Return [X, Y] of the center of cell containing provided text 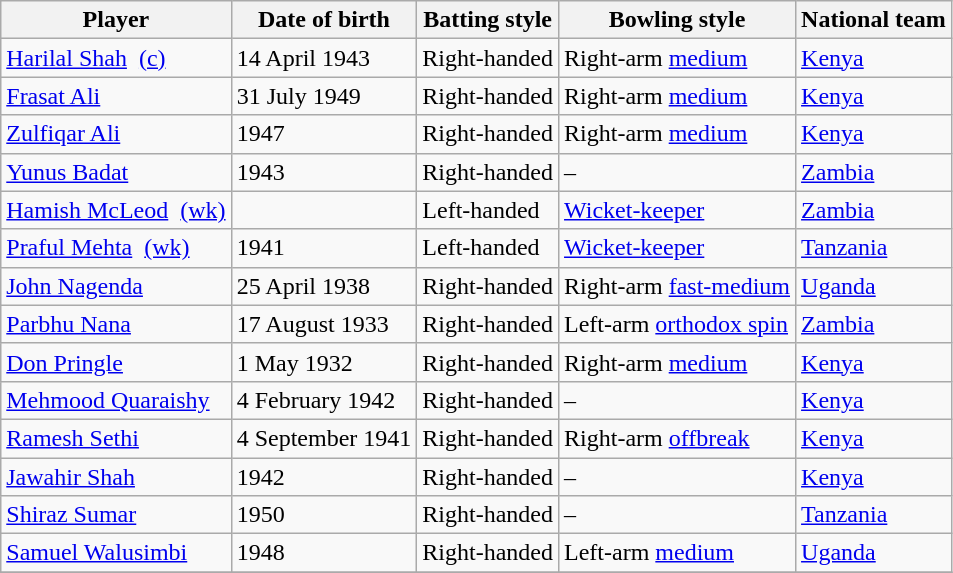
Batting style [488, 20]
Parbhu Nana [116, 324]
4 February 1942 [324, 400]
National team [874, 20]
1 May 1932 [324, 362]
Right-arm offbreak [678, 438]
14 April 1943 [324, 58]
Harilal Shah (c) [116, 58]
Right-arm fast-medium [678, 286]
1948 [324, 553]
Hamish McLeod (wk) [116, 210]
Player [116, 20]
1943 [324, 172]
Yunus Badat [116, 172]
4 September 1941 [324, 438]
17 August 1933 [324, 324]
Shiraz Sumar [116, 515]
1950 [324, 515]
Left-arm medium [678, 553]
1947 [324, 134]
John Nagenda [116, 286]
Date of birth [324, 20]
Ramesh Sethi [116, 438]
Don Pringle [116, 362]
Left-arm orthodox spin [678, 324]
Jawahir Shah [116, 477]
Zulfiqar Ali [116, 134]
Frasat Ali [116, 96]
1941 [324, 248]
1942 [324, 477]
Praful Mehta (wk) [116, 248]
Bowling style [678, 20]
Samuel Walusimbi [116, 553]
31 July 1949 [324, 96]
Mehmood Quaraishy [116, 400]
25 April 1938 [324, 286]
